From the cell containing the given text, extract its center point as (X, Y) coordinate. 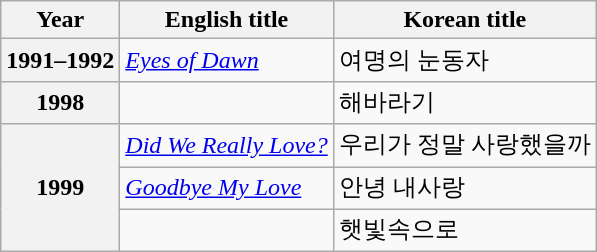
Did We Really Love? (226, 146)
해바라기 (464, 102)
1999 (60, 188)
1998 (60, 102)
Goodbye My Love (226, 188)
Year (60, 20)
햇빛속으로 (464, 230)
1991–1992 (60, 60)
Eyes of Dawn (226, 60)
English title (226, 20)
여명의 눈동자 (464, 60)
우리가 정말 사랑했을까 (464, 146)
Korean title (464, 20)
안녕 내사랑 (464, 188)
